Capture the cell that displays the provided text and extract its [x, y] central coordinate. 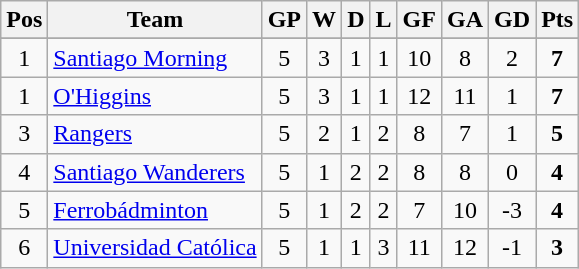
Santiago Wanderers [155, 172]
Universidad Católica [155, 248]
Pts [558, 20]
6 [24, 248]
D [356, 20]
Team [155, 20]
Ferrobádminton [155, 210]
GF [419, 20]
Rangers [155, 134]
-3 [512, 210]
GA [464, 20]
Pos [24, 20]
GD [512, 20]
O'Higgins [155, 96]
0 [512, 172]
L [384, 20]
W [324, 20]
Santiago Morning [155, 58]
GP [284, 20]
-1 [512, 248]
